Output the (X, Y) coordinate of the center of the cell containing the given text.  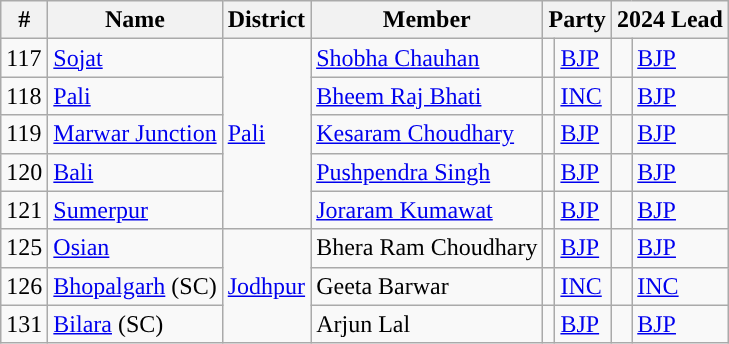
Sumerpur (135, 210)
District (266, 20)
Sojat (135, 58)
118 (24, 96)
2024 Lead (670, 20)
126 (24, 286)
Marwar Junction (135, 134)
Joraram Kumawat (427, 210)
Bhopalgarh (SC) (135, 286)
Osian (135, 248)
Pushpendra Singh (427, 172)
Shobha Chauhan (427, 58)
Bheem Raj Bhati (427, 96)
Party (577, 20)
Jodhpur (266, 286)
119 (24, 134)
Bali (135, 172)
125 (24, 248)
Kesaram Choudhary (427, 134)
Name (135, 20)
# (24, 20)
131 (24, 324)
Member (427, 20)
Geeta Barwar (427, 286)
Bhera Ram Choudhary (427, 248)
Bilara (SC) (135, 324)
117 (24, 58)
120 (24, 172)
121 (24, 210)
Arjun Lal (427, 324)
